Scan for the cell matching the given text and deliver its [x, y] coordinate at center. 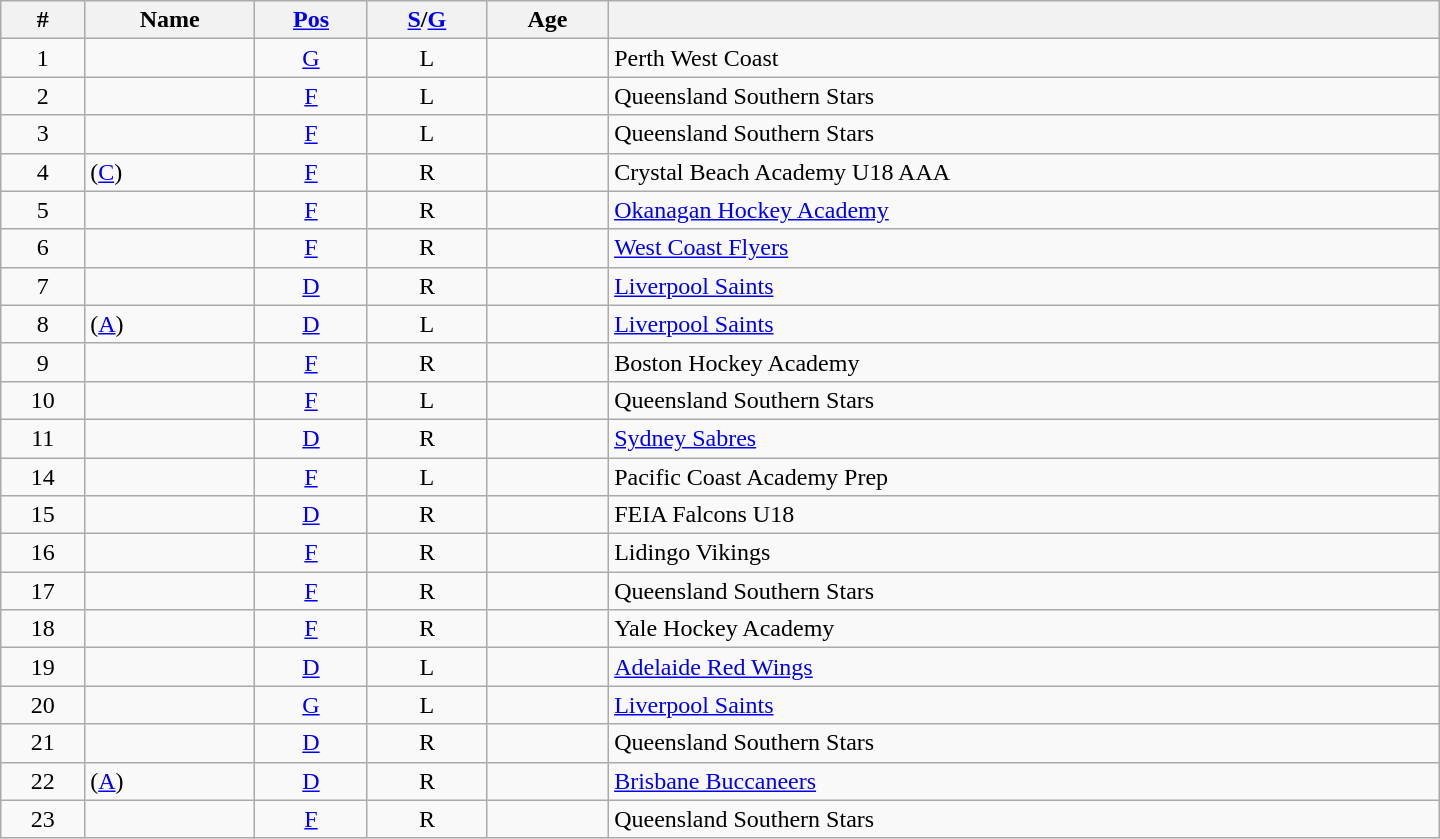
Brisbane Buccaneers [1024, 781]
S/G [426, 20]
Age [547, 20]
19 [43, 667]
Perth West Coast [1024, 58]
5 [43, 210]
2 [43, 96]
Okanagan Hockey Academy [1024, 210]
Yale Hockey Academy [1024, 629]
Adelaide Red Wings [1024, 667]
21 [43, 743]
6 [43, 248]
Sydney Sabres [1024, 438]
16 [43, 553]
Boston Hockey Academy [1024, 362]
17 [43, 591]
7 [43, 286]
1 [43, 58]
# [43, 20]
Pos [312, 20]
3 [43, 134]
Crystal Beach Academy U18 AAA [1024, 172]
Lidingo Vikings [1024, 553]
FEIA Falcons U18 [1024, 515]
10 [43, 400]
18 [43, 629]
Pacific Coast Academy Prep [1024, 477]
4 [43, 172]
22 [43, 781]
14 [43, 477]
8 [43, 324]
11 [43, 438]
15 [43, 515]
23 [43, 819]
Name [170, 20]
West Coast Flyers [1024, 248]
20 [43, 705]
9 [43, 362]
(C) [170, 172]
